Return [X, Y] of the center of cell containing provided text 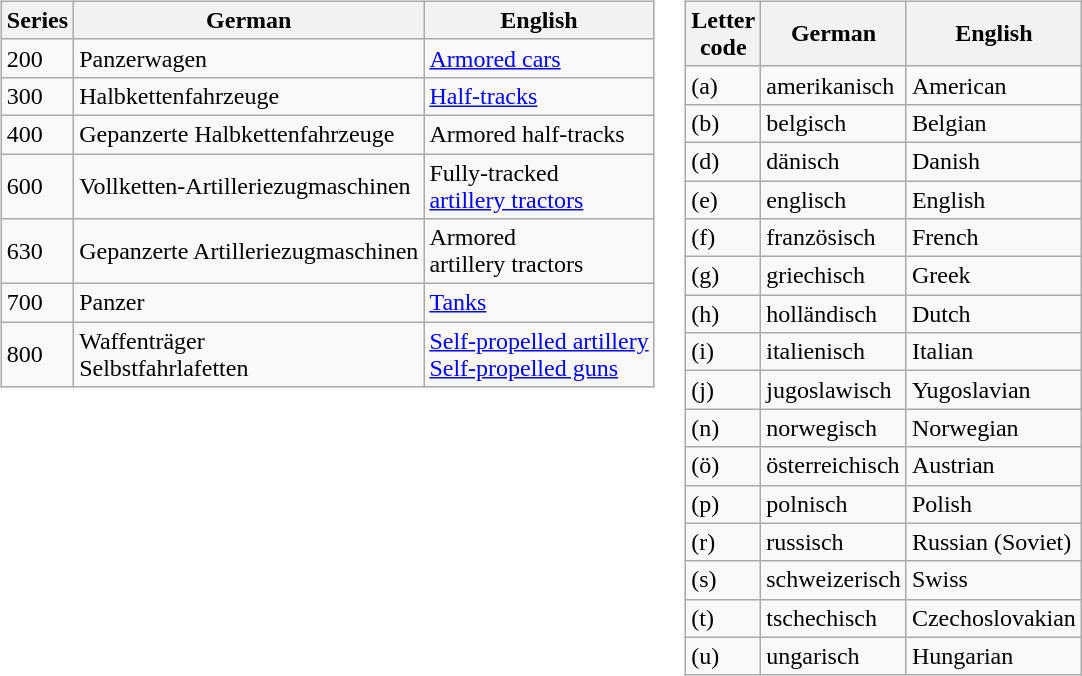
(f) [724, 238]
Czechoslovakian [994, 618]
dänisch [834, 161]
American [994, 85]
Half-tracks [539, 96]
(i) [724, 352]
Gepanzerte Artilleriezugmaschinen [249, 252]
österreichisch [834, 466]
Gepanzerte Halbkettenfahrzeuge [249, 134]
400 [37, 134]
Russian (Soviet) [994, 542]
300 [37, 96]
Self-propelled artillerySelf-propelled guns [539, 354]
200 [37, 58]
(e) [724, 199]
polnisch [834, 504]
800 [37, 354]
Armored cars [539, 58]
(s) [724, 580]
Fully-trackedartillery tractors [539, 186]
jugoslawisch [834, 390]
russisch [834, 542]
(j) [724, 390]
englisch [834, 199]
tschechisch [834, 618]
Vollketten-Artilleriezugmaschinen [249, 186]
Austrian [994, 466]
600 [37, 186]
(u) [724, 656]
Italian [994, 352]
(b) [724, 123]
630 [37, 252]
700 [37, 303]
Polish [994, 504]
Swiss [994, 580]
(n) [724, 428]
ungarisch [834, 656]
Hungarian [994, 656]
Armored half-tracks [539, 134]
French [994, 238]
Norwegian [994, 428]
Armoredartillery tractors [539, 252]
amerikanisch [834, 85]
Series [37, 20]
(a) [724, 85]
(g) [724, 276]
(r) [724, 542]
Yugoslavian [994, 390]
(h) [724, 314]
holländisch [834, 314]
norwegisch [834, 428]
Dutch [994, 314]
(t) [724, 618]
WaffenträgerSelbstfahrlafetten [249, 354]
Greek [994, 276]
Tanks [539, 303]
griechisch [834, 276]
französisch [834, 238]
Panzerwagen [249, 58]
Danish [994, 161]
(ö) [724, 466]
italienisch [834, 352]
Panzer [249, 303]
(p) [724, 504]
Halbkettenfahrzeuge [249, 96]
(d) [724, 161]
schweizerisch [834, 580]
belgisch [834, 123]
Belgian [994, 123]
Lettercode [724, 34]
